Detect which cell encompasses the target text, then output its [x, y] center coordinate. 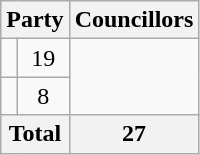
Councillors [134, 20]
19 [43, 58]
27 [134, 134]
Total [35, 134]
Party [35, 20]
8 [43, 96]
